Capture the cell that displays the provided text and extract its [x, y] central coordinate. 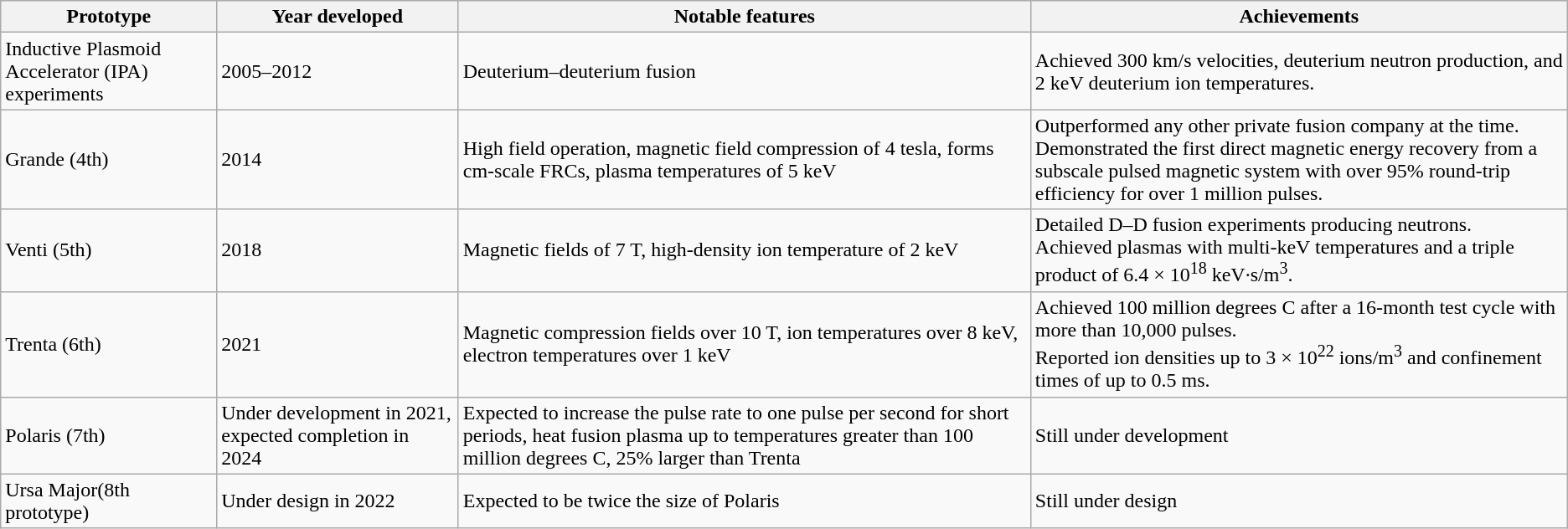
Still under design [1298, 501]
High field operation, magnetic field compression of 4 tesla, forms cm-scale FRCs, plasma temperatures of 5 keV [744, 159]
Magnetic fields of 7 T, high-density ion temperature of 2 keV [744, 251]
Detailed D–D fusion experiments producing neutrons.Achieved plasmas with multi-keV temperatures and a triple product of 6.4 × 1018 keV·s/m3. [1298, 251]
Inductive Plasmoid Accelerator (IPA) experiments [109, 71]
Expected to be twice the size of Polaris [744, 501]
Trenta (6th) [109, 344]
Deuterium–deuterium fusion [744, 71]
2014 [338, 159]
Ursa Major(8th prototype) [109, 501]
Grande (4th) [109, 159]
Notable features [744, 17]
Prototype [109, 17]
Achieved 300 km/s velocities, deuterium neutron production, and 2 keV deuterium ion temperatures. [1298, 71]
2021 [338, 344]
Venti (5th) [109, 251]
Year developed [338, 17]
Still under development [1298, 435]
Polaris (7th) [109, 435]
2018 [338, 251]
2005–2012 [338, 71]
Under design in 2022 [338, 501]
Magnetic compression fields over 10 T, ion temperatures over 8 keV, electron temperatures over 1 keV [744, 344]
Under development in 2021, expected completion in 2024 [338, 435]
Achievements [1298, 17]
